Return (X, Y) of the center of cell containing provided text 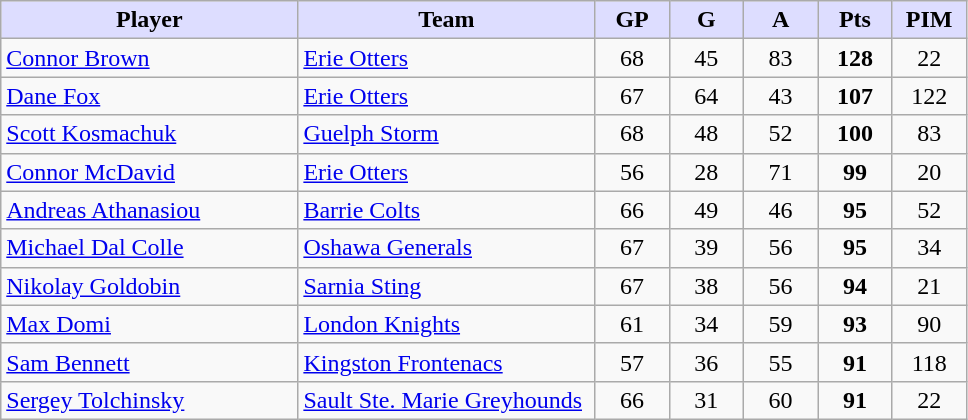
107 (855, 96)
48 (706, 134)
Pts (855, 20)
94 (855, 286)
Player (150, 20)
36 (706, 362)
38 (706, 286)
Guelph Storm (446, 134)
100 (855, 134)
55 (780, 362)
Sault Ste. Marie Greyhounds (446, 400)
Scott Kosmachuk (150, 134)
Max Domi (150, 324)
A (780, 20)
PIM (929, 20)
Barrie Colts (446, 210)
43 (780, 96)
39 (706, 248)
Kingston Frontenacs (446, 362)
Oshawa Generals (446, 248)
Sarnia Sting (446, 286)
61 (632, 324)
London Knights (446, 324)
128 (855, 58)
Dane Fox (150, 96)
71 (780, 172)
Connor Brown (150, 58)
49 (706, 210)
45 (706, 58)
46 (780, 210)
21 (929, 286)
59 (780, 324)
Michael Dal Colle (150, 248)
Sergey Tolchinsky (150, 400)
GP (632, 20)
118 (929, 362)
Andreas Athanasiou (150, 210)
28 (706, 172)
Sam Bennett (150, 362)
57 (632, 362)
20 (929, 172)
G (706, 20)
60 (780, 400)
Connor McDavid (150, 172)
99 (855, 172)
64 (706, 96)
122 (929, 96)
Nikolay Goldobin (150, 286)
31 (706, 400)
90 (929, 324)
93 (855, 324)
Team (446, 20)
